Identify which cell holds the provided text, then report its [x, y] central coordinate. 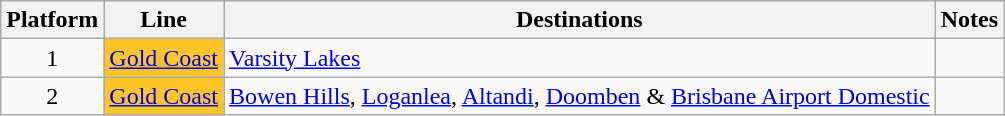
Line [164, 20]
1 [52, 58]
2 [52, 96]
Bowen Hills, Loganlea, Altandi, Doomben & Brisbane Airport Domestic [580, 96]
Destinations [580, 20]
Notes [969, 20]
Varsity Lakes [580, 58]
Platform [52, 20]
